Locate the cell with the specified text and output its (x, y) center coordinate. 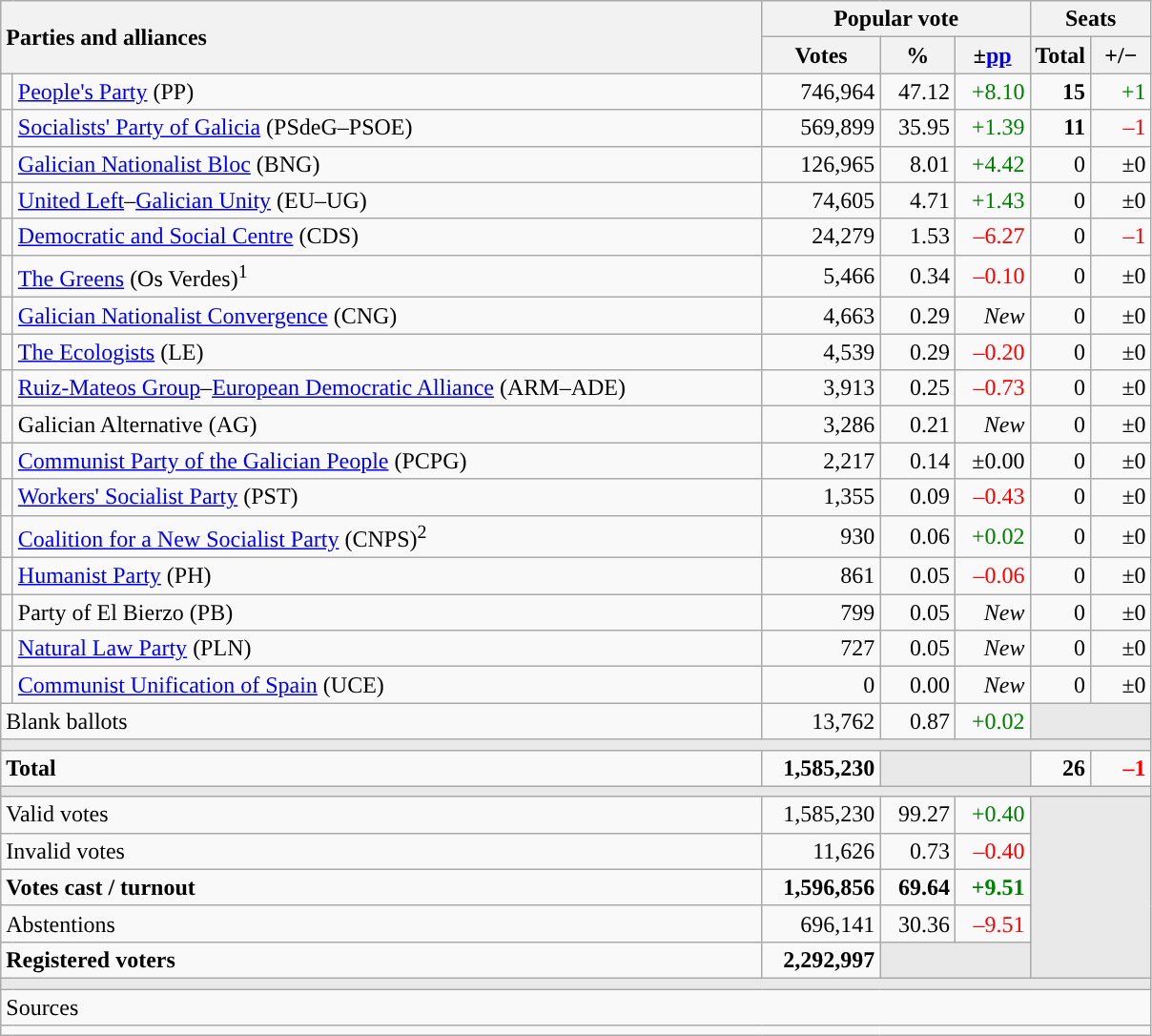
Votes cast / turnout (381, 887)
Galician Nationalist Convergence (CNG) (387, 316)
0.73 (917, 851)
47.12 (917, 92)
0.00 (917, 685)
126,965 (821, 164)
The Ecologists (LE) (387, 352)
4,663 (821, 316)
1,355 (821, 497)
Humanist Party (PH) (387, 576)
24,279 (821, 237)
8.01 (917, 164)
0.21 (917, 425)
Ruiz-Mateos Group–European Democratic Alliance (ARM–ADE) (387, 388)
+/− (1121, 55)
Valid votes (381, 815)
Natural Law Party (PLN) (387, 649)
Galician Nationalist Bloc (BNG) (387, 164)
Registered voters (381, 960)
1.53 (917, 237)
696,141 (821, 923)
Blank ballots (381, 721)
–9.51 (992, 923)
11,626 (821, 851)
15 (1060, 92)
United Left–Galician Unity (EU–UG) (387, 200)
+9.51 (992, 887)
+0.40 (992, 815)
Seats (1091, 19)
Popular vote (896, 19)
Communist Party of the Galician People (PCPG) (387, 461)
0.34 (917, 277)
0.25 (917, 388)
People's Party (PP) (387, 92)
746,964 (821, 92)
69.64 (917, 887)
26 (1060, 768)
Votes (821, 55)
±pp (992, 55)
11 (1060, 128)
Workers' Socialist Party (PST) (387, 497)
–0.40 (992, 851)
Parties and alliances (381, 37)
Party of El Bierzo (PB) (387, 612)
–6.27 (992, 237)
Sources (576, 1007)
±0.00 (992, 461)
0.09 (917, 497)
4,539 (821, 352)
727 (821, 649)
74,605 (821, 200)
Abstentions (381, 923)
+4.42 (992, 164)
–0.06 (992, 576)
Galician Alternative (AG) (387, 425)
–0.10 (992, 277)
861 (821, 576)
930 (821, 536)
4.71 (917, 200)
The Greens (Os Verdes)1 (387, 277)
5,466 (821, 277)
–0.20 (992, 352)
1,596,856 (821, 887)
Socialists' Party of Galicia (PSdeG–PSOE) (387, 128)
Invalid votes (381, 851)
Communist Unification of Spain (UCE) (387, 685)
3,913 (821, 388)
+1 (1121, 92)
0.87 (917, 721)
30.36 (917, 923)
+1.43 (992, 200)
–0.43 (992, 497)
% (917, 55)
+1.39 (992, 128)
+8.10 (992, 92)
2,217 (821, 461)
0.06 (917, 536)
569,899 (821, 128)
799 (821, 612)
–0.73 (992, 388)
13,762 (821, 721)
2,292,997 (821, 960)
99.27 (917, 815)
Coalition for a New Socialist Party (CNPS)2 (387, 536)
Democratic and Social Centre (CDS) (387, 237)
0.14 (917, 461)
35.95 (917, 128)
3,286 (821, 425)
